Capture the cell that displays the provided text and extract its [x, y] central coordinate. 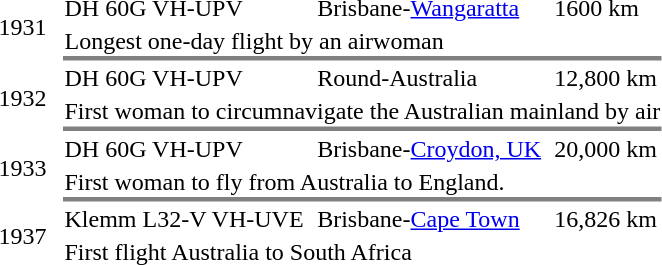
12,800 km [608, 79]
Brisbane-Cape Town [433, 219]
First woman to fly from Australia to England. [362, 184]
Brisbane-Croydon, UK [433, 149]
Round-Australia [433, 79]
Longest one-day flight by an airwoman [362, 43]
20,000 km [608, 149]
16,826 km [608, 219]
Klemm L32-V VH-UVE [188, 219]
First woman to circumnavigate the Australian mainland by air [362, 113]
